Locate the cell with the specified text and output its [x, y] center coordinate. 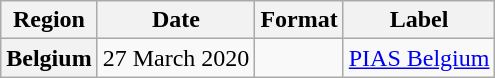
PIAS Belgium [419, 58]
Date [176, 20]
Label [419, 20]
27 March 2020 [176, 58]
Region [49, 20]
Belgium [49, 58]
Format [299, 20]
